Detect which cell encompasses the target text, then output its (x, y) center coordinate. 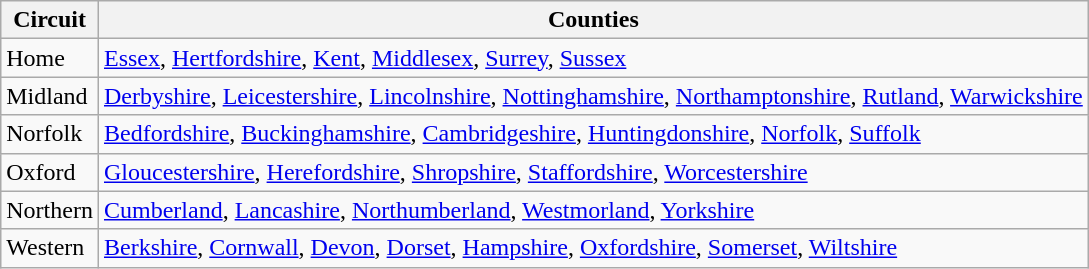
Berkshire, Cornwall, Devon, Dorset, Hampshire, Oxfordshire, Somerset, Wiltshire (593, 248)
Norfolk (50, 134)
Counties (593, 20)
Western (50, 248)
Bedfordshire, Buckinghamshire, Cambridgeshire, Huntingdonshire, Norfolk, Suffolk (593, 134)
Home (50, 58)
Northern (50, 210)
Oxford (50, 172)
Essex, Hertfordshire, Kent, Middlesex, Surrey, Sussex (593, 58)
Cumberland, Lancashire, Northumberland, Westmorland, Yorkshire (593, 210)
Derbyshire, Leicestershire, Lincolnshire, Nottinghamshire, Northamptonshire, Rutland, Warwickshire (593, 96)
Gloucestershire, Herefordshire, Shropshire, Staffordshire, Worcestershire (593, 172)
Midland (50, 96)
Circuit (50, 20)
